Provide the (x, y) coordinate of the cell's center where the given text is located.  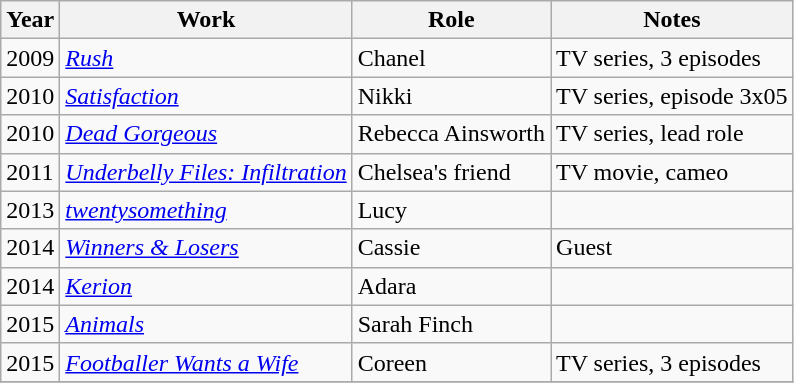
Winners & Losers (206, 248)
Footballer Wants a Wife (206, 362)
Notes (672, 20)
Satisfaction (206, 96)
Cassie (451, 248)
Year (30, 20)
Rebecca Ainsworth (451, 134)
Work (206, 20)
Chanel (451, 58)
Dead Gorgeous (206, 134)
Kerion (206, 286)
TV series, episode 3x05 (672, 96)
twentysomething (206, 210)
Underbelly Files: Infiltration (206, 172)
TV series, lead role (672, 134)
Adara (451, 286)
TV movie, cameo (672, 172)
Lucy (451, 210)
2013 (30, 210)
Coreen (451, 362)
Animals (206, 324)
Role (451, 20)
Nikki (451, 96)
Sarah Finch (451, 324)
2011 (30, 172)
Chelsea's friend (451, 172)
Guest (672, 248)
Rush (206, 58)
2009 (30, 58)
